Locate the cell with the specified text and output its [x, y] center coordinate. 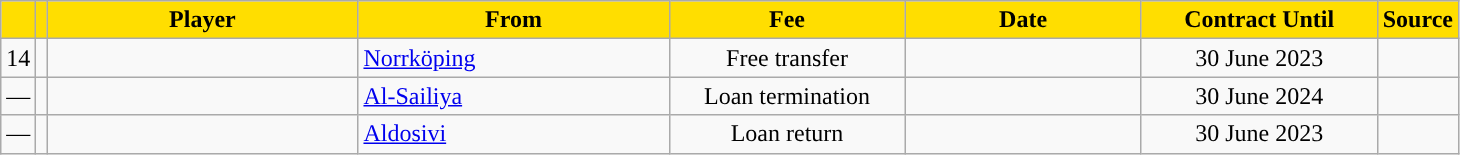
Contract Until [1259, 20]
30 June 2024 [1259, 96]
Free transfer [787, 58]
Player [202, 20]
Date [1023, 20]
Loan return [787, 134]
Aldosivi [514, 134]
Al-Sailiya [514, 96]
Norrköping [514, 58]
From [514, 20]
Source [1418, 20]
Fee [787, 20]
14 [18, 58]
Loan termination [787, 96]
